Detect which cell encompasses the target text, then output its (X, Y) center coordinate. 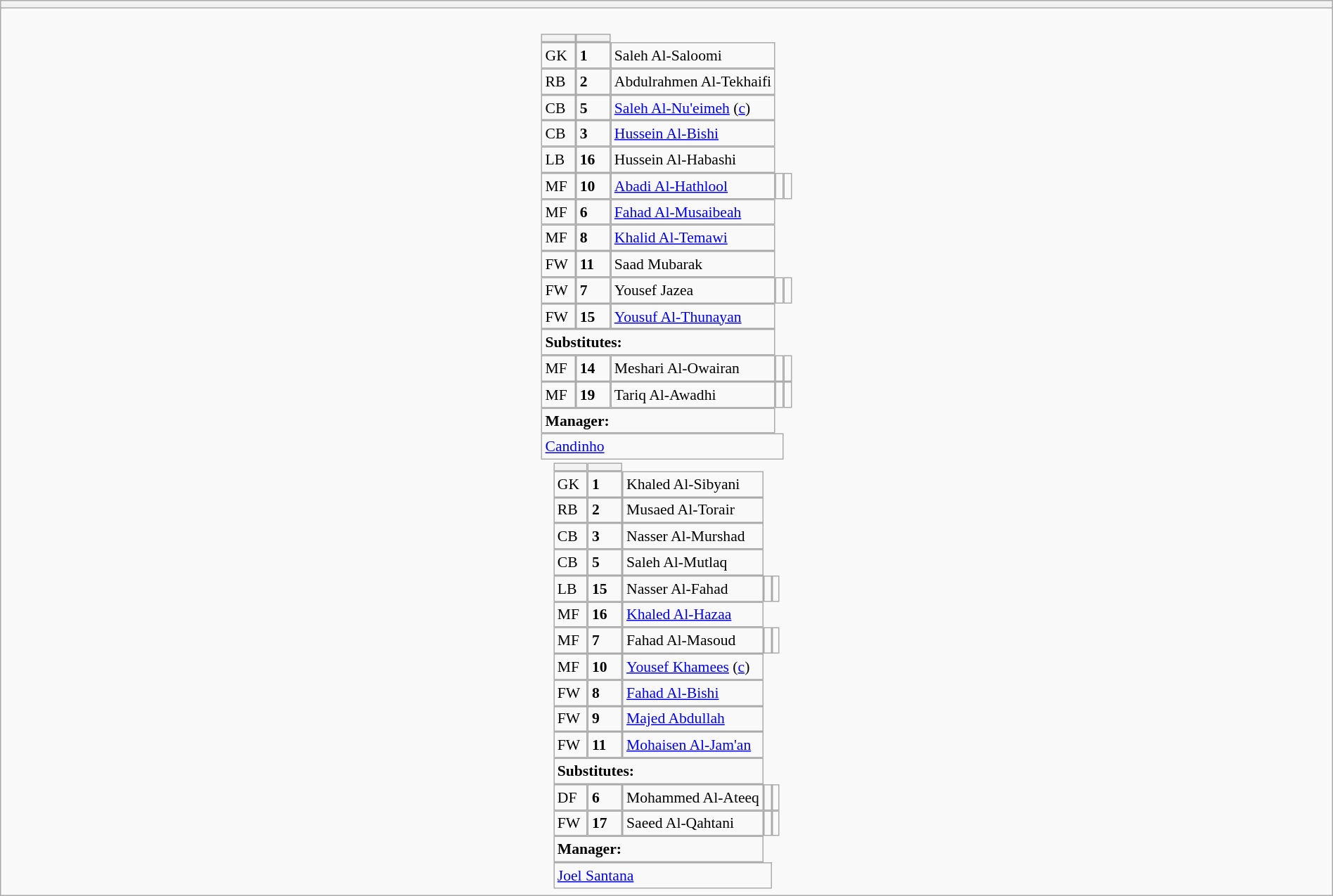
Fahad Al-Musaibeah (693, 212)
Khaled Al-Hazaa (693, 614)
Meshari Al-Owairan (693, 368)
Saleh Al-Mutlaq (693, 562)
Saleh Al-Saloomi (693, 55)
9 (605, 718)
Nasser Al-Fahad (693, 589)
Abdulrahmen Al-Tekhaifi (693, 82)
Nasser Al-Murshad (693, 535)
Mohaisen Al-Jam'an (693, 745)
Majed Abdullah (693, 718)
17 (605, 824)
Khaled Al-Sibyani (693, 483)
Fahad Al-Masoud (693, 641)
Saleh Al-Nu'eimeh (c) (693, 108)
14 (593, 368)
Yousef Jazea (693, 290)
DF (571, 797)
Fahad Al-Bishi (693, 693)
Yousuf Al-Thunayan (693, 316)
Tariq Al-Awadhi (693, 395)
Joel Santana (662, 876)
Abadi Al-Hathlool (693, 186)
Hussein Al-Habashi (693, 160)
19 (593, 395)
Saeed Al-Qahtani (693, 824)
Yousef Khamees (c) (693, 666)
Saad Mubarak (693, 264)
Candinho (662, 447)
Khalid Al-Temawi (693, 238)
Mohammed Al-Ateeq (693, 797)
Musaed Al-Torair (693, 510)
Hussein Al-Bishi (693, 134)
